Determine the (x, y) coordinate at the center of the cell enclosing the given text.  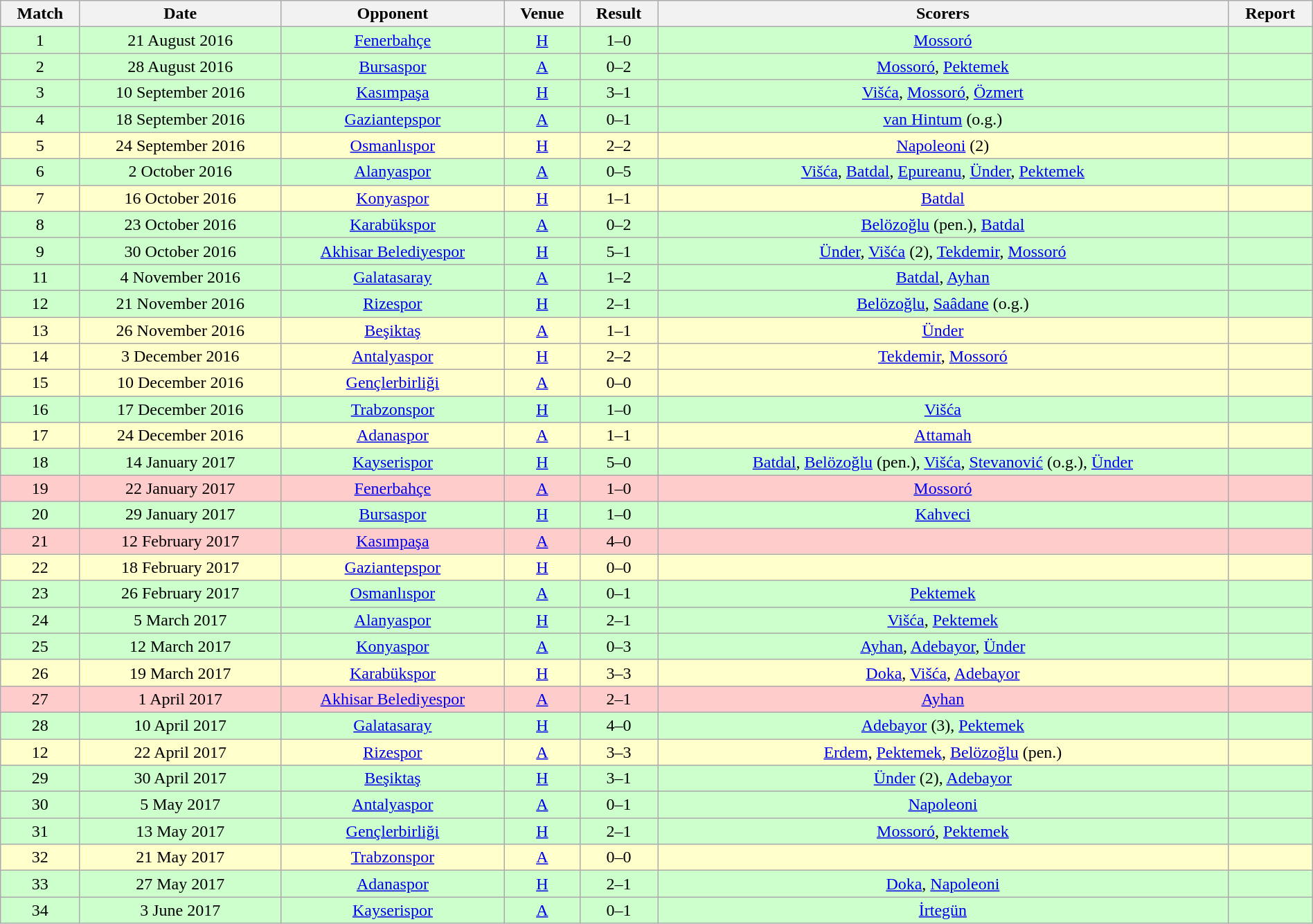
Doka, Napoleoni (943, 884)
Opponent (392, 14)
24 December 2016 (180, 436)
Ünder (943, 330)
Belözoğlu, Saâdane (o.g.) (943, 303)
Ünder, Višća (2), Tekdemir, Mossoró (943, 251)
10 December 2016 (180, 383)
5 March 2017 (180, 620)
28 (40, 725)
2 (40, 66)
22 January 2017 (180, 488)
Adebayor (3), Pektemek (943, 725)
4 (40, 119)
28 August 2016 (180, 66)
Kahveci (943, 515)
1 April 2017 (180, 699)
7 (40, 198)
15 (40, 383)
30 April 2017 (180, 779)
24 September 2016 (180, 145)
13 (40, 330)
Report (1270, 14)
19 March 2017 (180, 673)
Match (40, 14)
Višća (943, 409)
14 January 2017 (180, 462)
18 February 2017 (180, 567)
5–0 (618, 462)
Batdal, Belözoğlu (pen.), Višća, Stevanović (o.g.), Ünder (943, 462)
9 (40, 251)
5 (40, 145)
10 April 2017 (180, 725)
14 (40, 357)
16 October 2016 (180, 198)
6 (40, 172)
Attamah (943, 436)
Batdal, Ayhan (943, 277)
Napoleoni (2) (943, 145)
17 (40, 436)
30 October 2016 (180, 251)
34 (40, 910)
19 (40, 488)
Ayhan, Adebayor, Ünder (943, 646)
25 (40, 646)
22 April 2017 (180, 752)
21 August 2016 (180, 40)
Erdem, Pektemek, Belözoğlu (pen.) (943, 752)
1 (40, 40)
Pektemek (943, 594)
23 (40, 594)
0–5 (618, 172)
26 (40, 673)
Ünder (2), Adebayor (943, 779)
23 October 2016 (180, 224)
Date (180, 14)
33 (40, 884)
1–2 (618, 277)
26 February 2017 (180, 594)
5 May 2017 (180, 805)
13 May 2017 (180, 831)
17 December 2016 (180, 409)
29 January 2017 (180, 515)
Result (618, 14)
2 October 2016 (180, 172)
5–1 (618, 251)
11 (40, 277)
21 May 2017 (180, 858)
3 June 2017 (180, 910)
Scorers (943, 14)
22 (40, 567)
3 December 2016 (180, 357)
Batdal (943, 198)
Venue (542, 14)
3 (40, 93)
32 (40, 858)
8 (40, 224)
30 (40, 805)
Doka, Višća, Adebayor (943, 673)
Višća, Batdal, Epureanu, Ünder, Pektemek (943, 172)
van Hintum (o.g.) (943, 119)
20 (40, 515)
21 November 2016 (180, 303)
Tekdemir, Mossoró (943, 357)
4 November 2016 (180, 277)
26 November 2016 (180, 330)
10 September 2016 (180, 93)
12 March 2017 (180, 646)
18 (40, 462)
12 February 2017 (180, 541)
29 (40, 779)
27 (40, 699)
24 (40, 620)
21 (40, 541)
Višća, Pektemek (943, 620)
18 September 2016 (180, 119)
16 (40, 409)
Ayhan (943, 699)
Višća, Mossoró, Özmert (943, 93)
Napoleoni (943, 805)
Belözoğlu (pen.), Batdal (943, 224)
31 (40, 831)
İrtegün (943, 910)
0–3 (618, 646)
27 May 2017 (180, 884)
